For the text-containing cell, return its midpoint in (x, y) coordinate format. 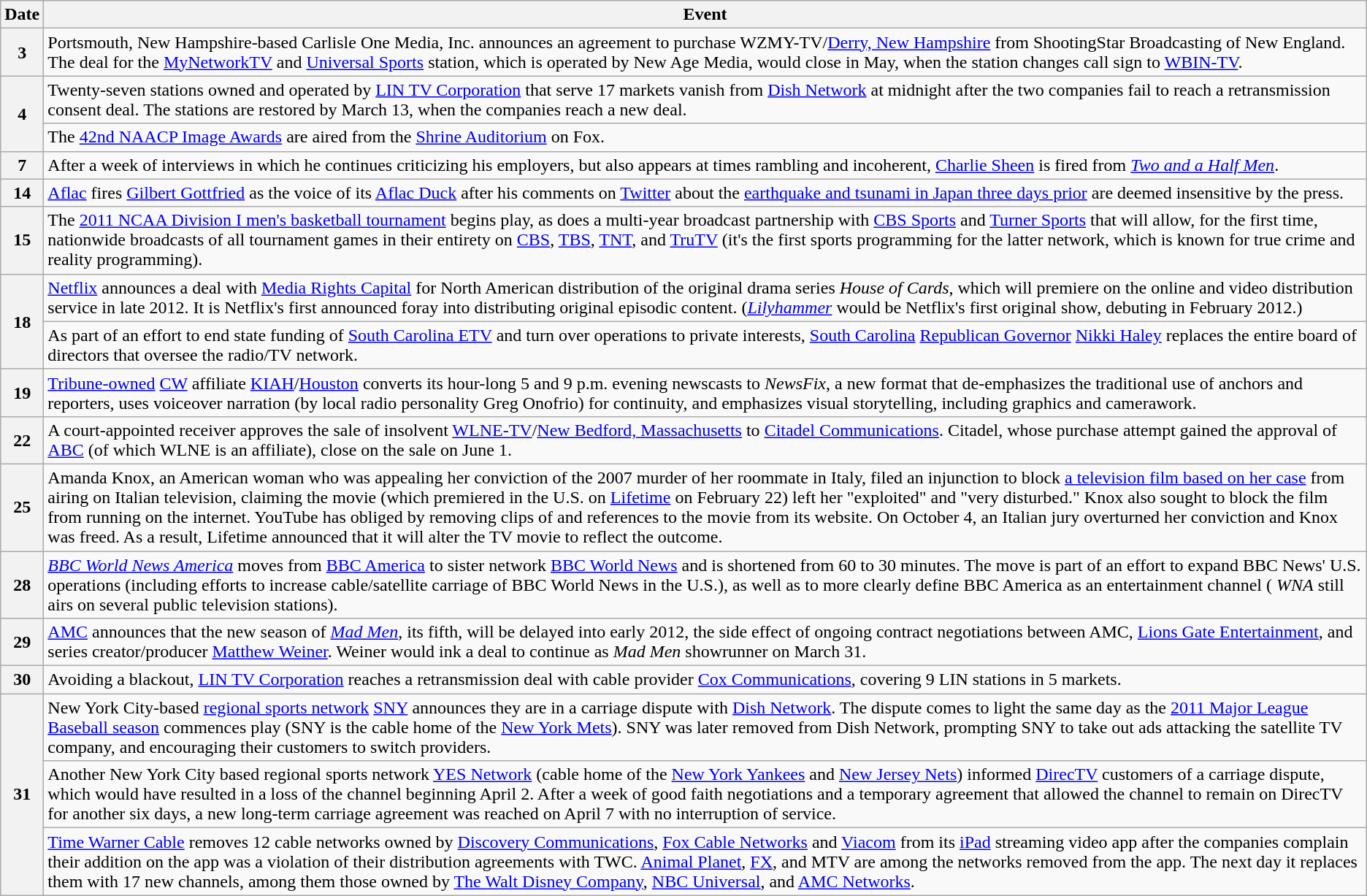
30 (22, 680)
7 (22, 165)
19 (22, 393)
22 (22, 440)
Avoiding a blackout, LIN TV Corporation reaches a retransmission deal with cable provider Cox Communications, covering 9 LIN stations in 5 markets. (705, 680)
31 (22, 794)
3 (22, 53)
29 (22, 643)
14 (22, 193)
18 (22, 321)
4 (22, 114)
The 42nd NAACP Image Awards are aired from the Shrine Auditorium on Fox. (705, 137)
25 (22, 507)
28 (22, 584)
Date (22, 15)
Event (705, 15)
15 (22, 240)
